Scan for the cell matching the given text and deliver its [x, y] coordinate at center. 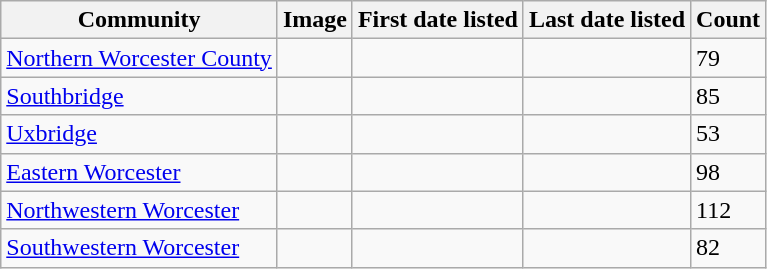
Count [728, 20]
85 [728, 96]
Southwestern Worcester [140, 248]
98 [728, 172]
79 [728, 58]
53 [728, 134]
Northwestern Worcester [140, 210]
Last date listed [606, 20]
First date listed [438, 20]
Southbridge [140, 96]
Image [314, 20]
Eastern Worcester [140, 172]
Northern Worcester County [140, 58]
Uxbridge [140, 134]
Community [140, 20]
82 [728, 248]
112 [728, 210]
